Find where the given text appears and provide that cell's center as (X, Y) coordinate. 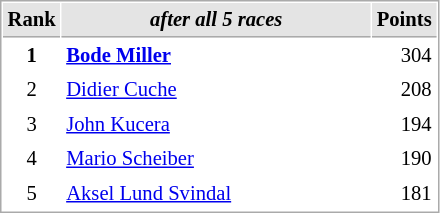
1 (32, 56)
Didier Cuche (216, 90)
Points (404, 20)
304 (404, 56)
Rank (32, 20)
5 (32, 194)
4 (32, 158)
Aksel Lund Svindal (216, 194)
194 (404, 124)
190 (404, 158)
208 (404, 90)
2 (32, 90)
Mario Scheiber (216, 158)
Bode Miller (216, 56)
John Kucera (216, 124)
181 (404, 194)
3 (32, 124)
after all 5 races (216, 20)
